Search for the cell housing the specified text and yield its [X, Y] center coordinate. 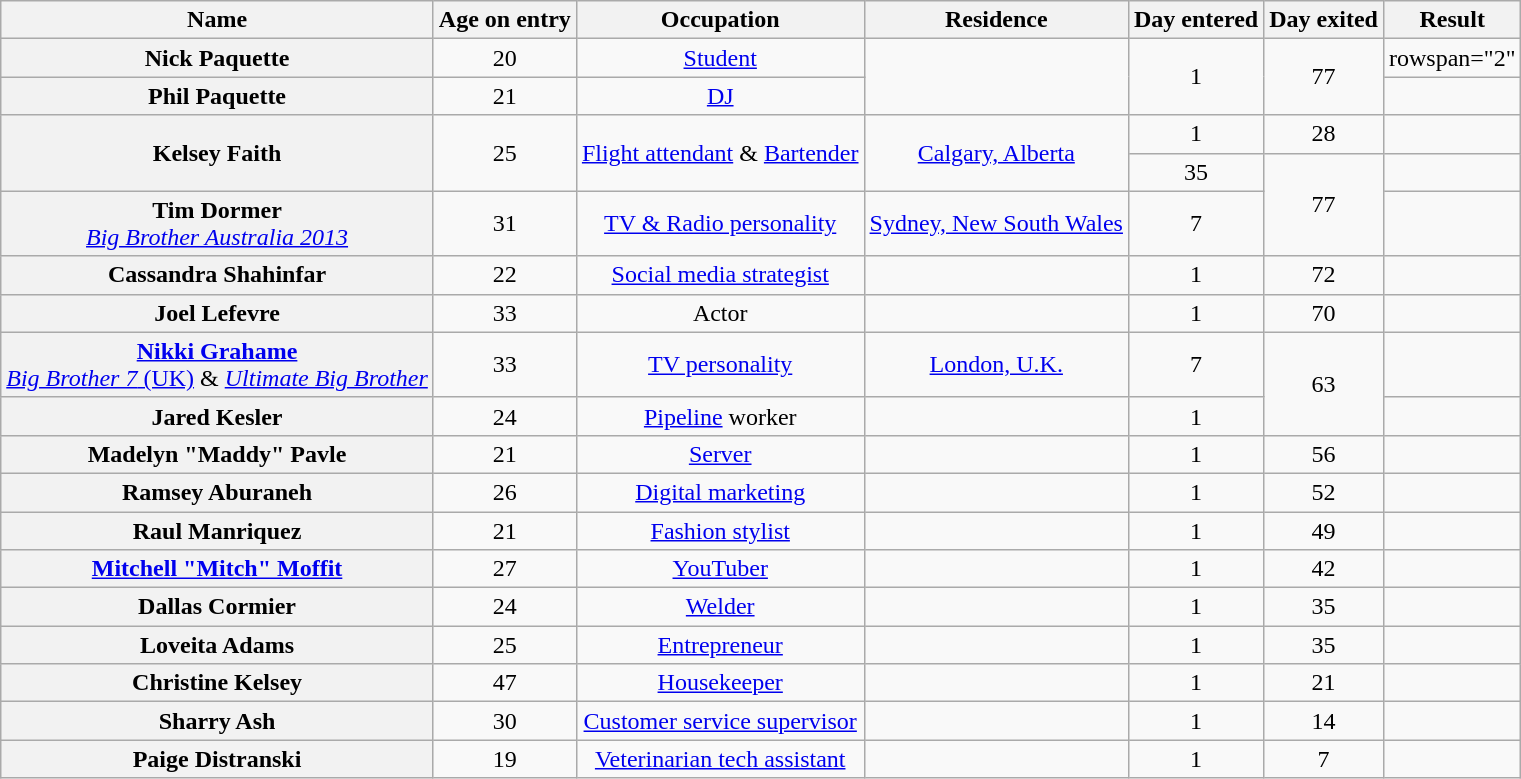
31 [504, 224]
49 [1324, 531]
63 [1324, 384]
TV & Radio personality [720, 224]
Cassandra Shahinfar [218, 275]
Ramsey Aburaneh [218, 492]
YouTuber [720, 569]
Mitchell "Mitch" Moffit [218, 569]
Occupation [720, 20]
27 [504, 569]
DJ [720, 96]
52 [1324, 492]
22 [504, 275]
70 [1324, 313]
Housekeeper [720, 683]
28 [1324, 134]
72 [1324, 275]
56 [1324, 454]
Fashion stylist [720, 531]
Sharry Ash [218, 721]
30 [504, 721]
Flight attendant & Bartender [720, 153]
Calgary, Alberta [996, 153]
42 [1324, 569]
Welder [720, 607]
Name [218, 20]
Sydney, New South Wales [996, 224]
Entrepreneur [720, 645]
26 [504, 492]
47 [504, 683]
Nick Paquette [218, 58]
19 [504, 759]
Age on entry [504, 20]
London, U.K. [996, 364]
Raul Manriquez [218, 531]
TV personality [720, 364]
Phil Paquette [218, 96]
Veterinarian tech assistant [720, 759]
Day exited [1324, 20]
Paige Distranski [218, 759]
Joel Lefevre [218, 313]
Residence [996, 20]
Customer service supervisor [720, 721]
Christine Kelsey [218, 683]
Student [720, 58]
Loveita Adams [218, 645]
Madelyn "Maddy" Pavle [218, 454]
Dallas Cormier [218, 607]
Kelsey Faith [218, 153]
Tim DormerBig Brother Australia 2013 [218, 224]
14 [1324, 721]
Digital marketing [720, 492]
Social media strategist [720, 275]
Server [720, 454]
Pipeline worker [720, 416]
Actor [720, 313]
Result [1452, 20]
rowspan="2" [1452, 58]
Jared Kesler [218, 416]
20 [504, 58]
Nikki GrahameBig Brother 7 (UK) & Ultimate Big Brother [218, 364]
Day entered [1196, 20]
